Return (x, y) of the center of cell containing provided text 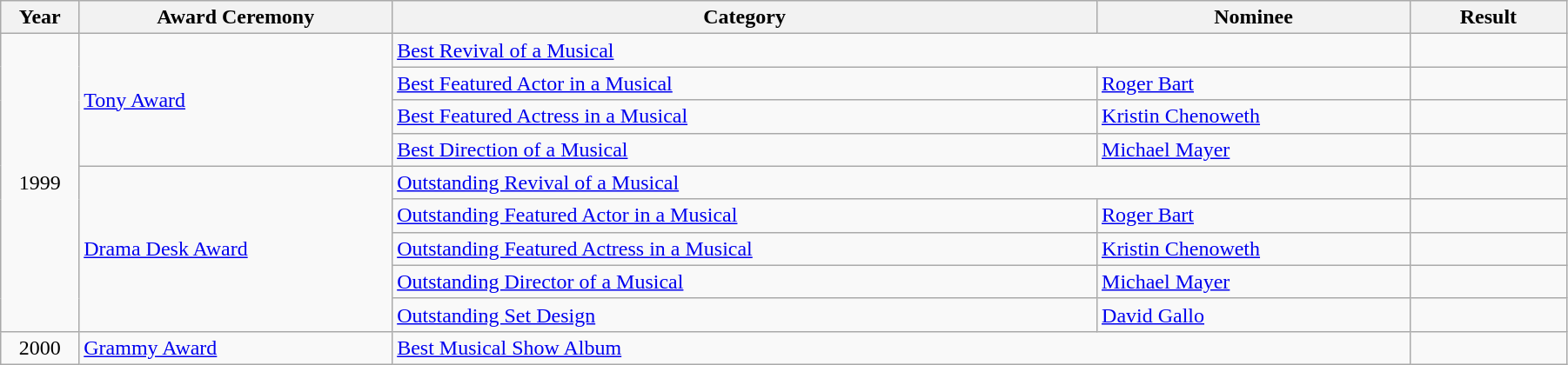
Award Ceremony (236, 17)
Outstanding Featured Actress in a Musical (745, 249)
Outstanding Revival of a Musical (901, 182)
Category (745, 17)
Best Revival of a Musical (901, 50)
Nominee (1254, 17)
Outstanding Featured Actor in a Musical (745, 216)
Year (40, 17)
Best Direction of a Musical (745, 149)
Best Musical Show Album (901, 348)
Tony Award (236, 100)
David Gallo (1254, 315)
2000 (40, 348)
Result (1488, 17)
Outstanding Director of a Musical (745, 282)
Outstanding Set Design (745, 315)
Best Featured Actress in a Musical (745, 116)
1999 (40, 182)
Drama Desk Award (236, 249)
Best Featured Actor in a Musical (745, 83)
Grammy Award (236, 348)
